Output the (x, y) coordinate of the center of the cell containing the given text.  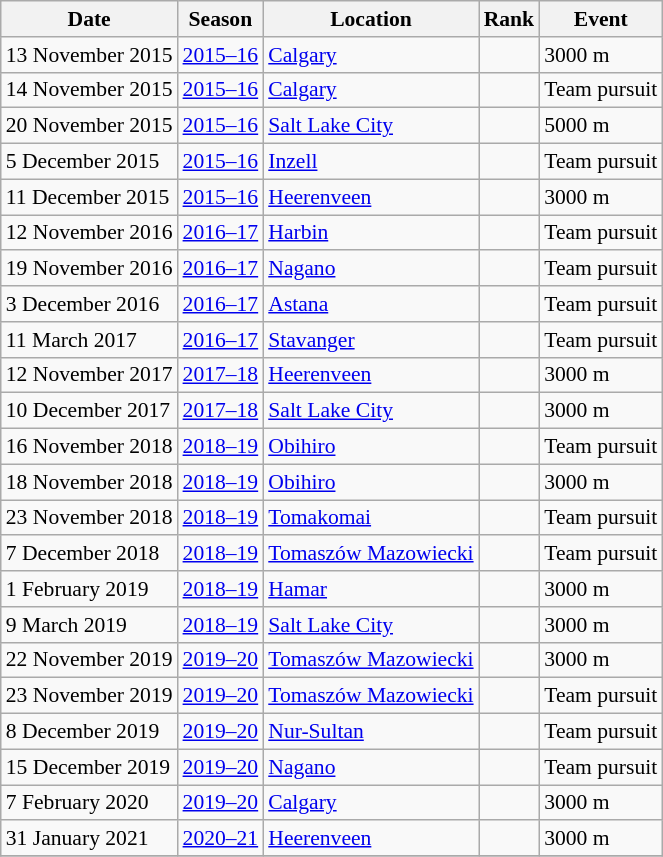
5000 m (600, 126)
12 November 2016 (90, 233)
Hamar (370, 589)
20 November 2015 (90, 126)
Inzell (370, 162)
Astana (370, 304)
19 November 2016 (90, 269)
3 December 2016 (90, 304)
Stavanger (370, 340)
8 December 2019 (90, 732)
Tomakomai (370, 518)
Rank (510, 19)
18 November 2018 (90, 482)
Location (370, 19)
23 November 2019 (90, 696)
5 December 2015 (90, 162)
12 November 2017 (90, 375)
16 November 2018 (90, 447)
10 December 2017 (90, 411)
22 November 2019 (90, 660)
2020–21 (221, 839)
23 November 2018 (90, 518)
Nur-Sultan (370, 732)
31 January 2021 (90, 839)
15 December 2019 (90, 767)
Event (600, 19)
1 February 2019 (90, 589)
14 November 2015 (90, 90)
Harbin (370, 233)
11 March 2017 (90, 340)
13 November 2015 (90, 55)
Season (221, 19)
11 December 2015 (90, 197)
7 February 2020 (90, 803)
Date (90, 19)
7 December 2018 (90, 554)
9 March 2019 (90, 625)
